Pinpoint the cell where the given text exists, returning its [x, y] midpoint coordinate. 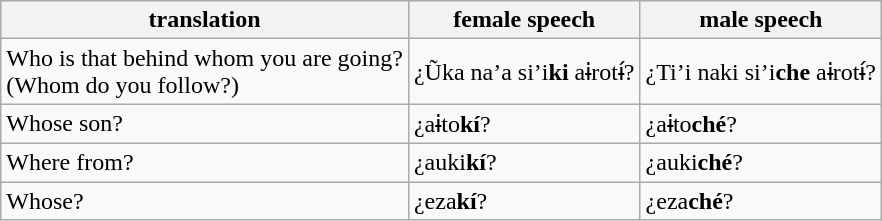
¿aɨtoché? [761, 124]
Where from? [205, 162]
¿Ti’i naki si’iche aɨrotɨ́? [761, 72]
¿aɨtokí? [524, 124]
¿Ũka na’a si’iki aɨrotɨ́? [524, 72]
¿aukikí? [524, 162]
female speech [524, 20]
¿aukiché? [761, 162]
Who is that behind whom you are going?(Whom do you follow?) [205, 72]
¿ezaché? [761, 201]
¿ezakí? [524, 201]
Whose? [205, 201]
male speech [761, 20]
Whose son? [205, 124]
translation [205, 20]
